Determine the [x, y] coordinate at the center of the cell enclosing the given text.  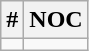
NOC [56, 20]
# [12, 20]
